Identify which cell holds the provided text, then report its (X, Y) central coordinate. 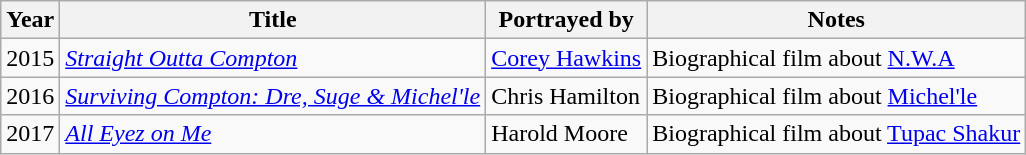
Portrayed by (566, 20)
2016 (30, 96)
Chris Hamilton (566, 96)
All Eyez on Me (273, 134)
2017 (30, 134)
Title (273, 20)
Harold Moore (566, 134)
Biographical film about Michel'le (836, 96)
Straight Outta Compton (273, 58)
Corey Hawkins (566, 58)
Surviving Compton: Dre, Suge & Michel'le (273, 96)
Year (30, 20)
Biographical film about Tupac Shakur (836, 134)
2015 (30, 58)
Biographical film about N.W.A (836, 58)
Notes (836, 20)
